Capture the cell that displays the provided text and extract its [X, Y] central coordinate. 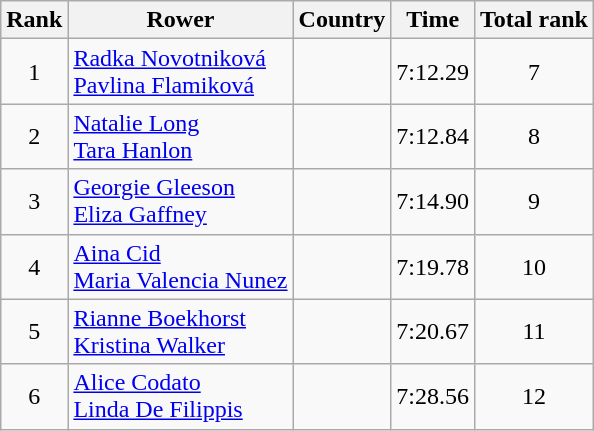
7:12.29 [433, 72]
9 [534, 202]
8 [534, 136]
Rianne BoekhorstKristina Walker [180, 332]
10 [534, 266]
Radka NovotnikováPavlina Flamiková [180, 72]
5 [34, 332]
Total rank [534, 20]
Country [342, 20]
12 [534, 396]
Natalie LongTara Hanlon [180, 136]
Aina CidMaria Valencia Nunez [180, 266]
Alice CodatoLinda De Filippis [180, 396]
Rower [180, 20]
Time [433, 20]
7:14.90 [433, 202]
1 [34, 72]
7:12.84 [433, 136]
7:19.78 [433, 266]
6 [34, 396]
11 [534, 332]
3 [34, 202]
Georgie GleesonEliza Gaffney [180, 202]
7:28.56 [433, 396]
7 [534, 72]
7:20.67 [433, 332]
2 [34, 136]
Rank [34, 20]
4 [34, 266]
